Detect which cell encompasses the target text, then output its [X, Y] center coordinate. 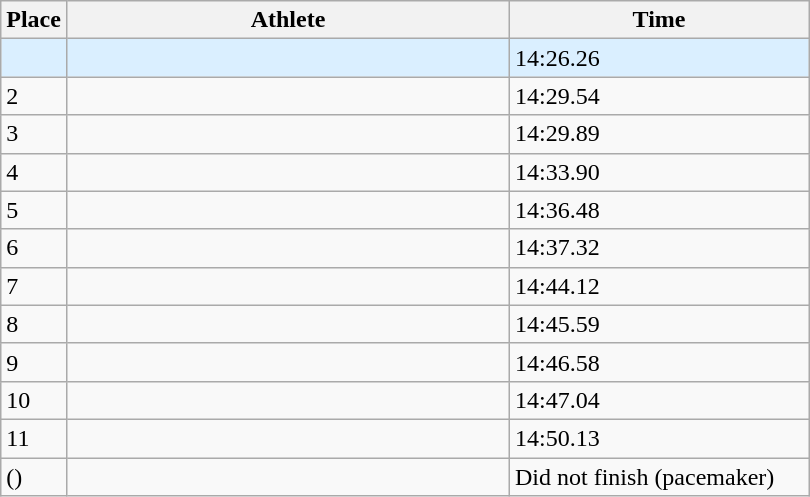
14:33.90 [660, 172]
11 [34, 438]
14:50.13 [660, 438]
14:45.59 [660, 324]
2 [34, 96]
Did not finish (pacemaker) [660, 477]
10 [34, 400]
3 [34, 134]
Time [660, 20]
4 [34, 172]
14:44.12 [660, 286]
14:36.48 [660, 210]
14:46.58 [660, 362]
Athlete [288, 20]
9 [34, 362]
14:26.26 [660, 58]
6 [34, 248]
() [34, 477]
Place [34, 20]
7 [34, 286]
5 [34, 210]
8 [34, 324]
14:47.04 [660, 400]
14:29.89 [660, 134]
14:37.32 [660, 248]
14:29.54 [660, 96]
